Pinpoint the cell where the given text exists, returning its (x, y) midpoint coordinate. 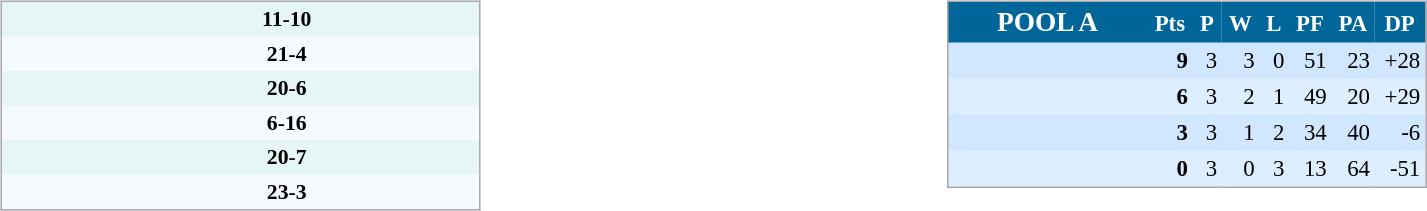
20-6 (286, 88)
20 (1352, 96)
L (1274, 22)
6-16 (286, 123)
13 (1310, 168)
64 (1352, 168)
49 (1310, 96)
51 (1310, 60)
20-7 (286, 157)
POOL A (1047, 22)
23 (1352, 60)
PA (1352, 22)
+29 (1400, 96)
23-3 (286, 192)
DP (1400, 22)
34 (1310, 132)
40 (1352, 132)
21-4 (286, 53)
-51 (1400, 168)
+28 (1400, 60)
P (1206, 22)
-6 (1400, 132)
PF (1310, 22)
9 (1170, 60)
Pts (1170, 22)
6 (1170, 96)
W (1240, 22)
11-10 (286, 18)
